Output the (X, Y) coordinate of the center of the cell containing the given text.  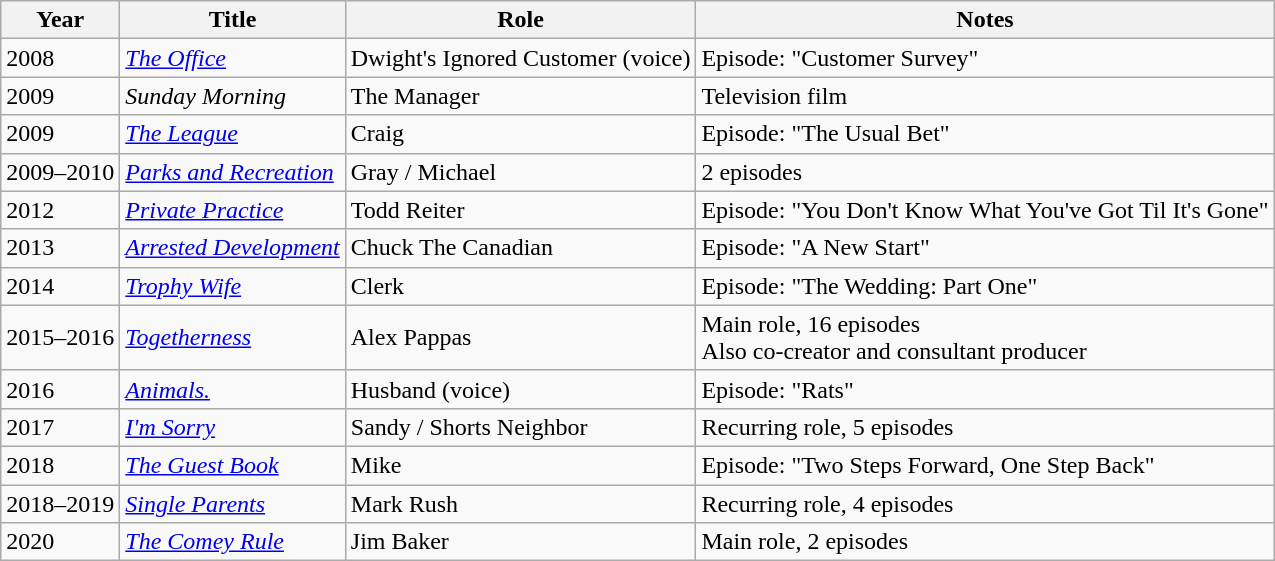
Sunday Morning (232, 96)
Title (232, 20)
2016 (60, 389)
Togetherness (232, 338)
Craig (520, 134)
2012 (60, 210)
Dwight's Ignored Customer (voice) (520, 58)
Husband (voice) (520, 389)
Arrested Development (232, 248)
Private Practice (232, 210)
Television film (985, 96)
Main role, 16 episodesAlso co-creator and consultant producer (985, 338)
The Office (232, 58)
Year (60, 20)
2018–2019 (60, 503)
Episode: "Rats" (985, 389)
Mark Rush (520, 503)
Recurring role, 4 episodes (985, 503)
Jim Baker (520, 542)
2020 (60, 542)
Role (520, 20)
2 episodes (985, 172)
2014 (60, 286)
Recurring role, 5 episodes (985, 427)
Episode: "The Wedding: Part One" (985, 286)
Trophy Wife (232, 286)
Episode: "You Don't Know What You've Got Til It's Gone" (985, 210)
The Guest Book (232, 465)
Notes (985, 20)
Single Parents (232, 503)
Chuck The Canadian (520, 248)
Gray / Michael (520, 172)
Episode: "Two Steps Forward, One Step Back" (985, 465)
The Manager (520, 96)
Parks and Recreation (232, 172)
Alex Pappas (520, 338)
Episode: "The Usual Bet" (985, 134)
2017 (60, 427)
2018 (60, 465)
The League (232, 134)
Episode: "Customer Survey" (985, 58)
Todd Reiter (520, 210)
The Comey Rule (232, 542)
Animals. (232, 389)
Mike (520, 465)
Sandy / Shorts Neighbor (520, 427)
I'm Sorry (232, 427)
Clerk (520, 286)
2009–2010 (60, 172)
2013 (60, 248)
2008 (60, 58)
2015–2016 (60, 338)
Episode: "A New Start" (985, 248)
Main role, 2 episodes (985, 542)
